Identify which cell holds the provided text, then report its (x, y) central coordinate. 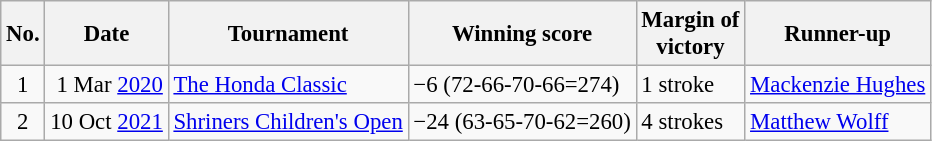
Winning score (522, 34)
−24 (63-65-70-62=260) (522, 122)
1 (23, 85)
Margin ofvictory (690, 34)
Mackenzie Hughes (838, 85)
Shriners Children's Open (288, 122)
1 stroke (690, 85)
Matthew Wolff (838, 122)
Date (106, 34)
2 (23, 122)
Tournament (288, 34)
4 strokes (690, 122)
No. (23, 34)
1 Mar 2020 (106, 85)
The Honda Classic (288, 85)
10 Oct 2021 (106, 122)
Runner-up (838, 34)
−6 (72-66-70-66=274) (522, 85)
